Return [X, Y] of the center of cell containing provided text 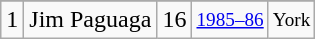
York [292, 20]
1 [12, 20]
16 [174, 20]
Jim Paguaga [90, 20]
1985–86 [230, 20]
